Extract the [x, y] coordinate from the center of the cell holding the provided text.  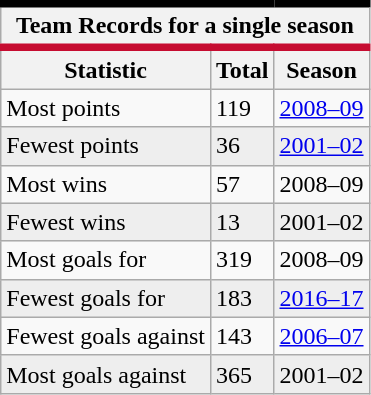
Fewest wins [106, 222]
319 [242, 260]
Fewest goals for [106, 298]
57 [242, 184]
Fewest points [106, 146]
Most points [106, 108]
13 [242, 222]
2006–07 [322, 336]
Season [322, 68]
36 [242, 146]
Team Records for a single season [185, 26]
183 [242, 298]
Fewest goals against [106, 336]
365 [242, 374]
119 [242, 108]
2016–17 [322, 298]
Most goals for [106, 260]
Most wins [106, 184]
Statistic [106, 68]
143 [242, 336]
Most goals against [106, 374]
Total [242, 68]
